Provide the (x, y) coordinate of the cell's center where the given text is located.  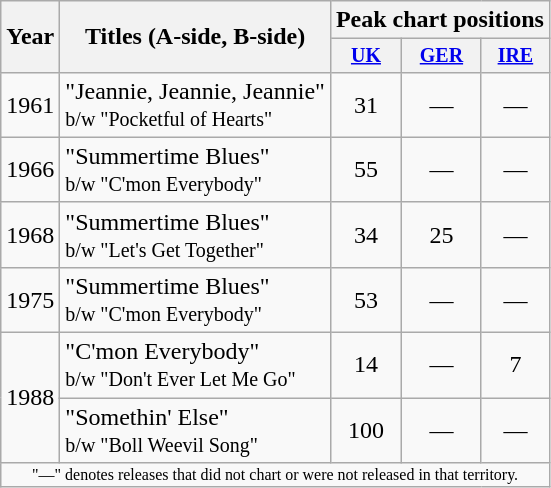
1988 (30, 398)
"—" denotes releases that did not chart or were not released in that territory. (276, 475)
Year (30, 37)
"Jeannie, Jeannie, Jeannie"b/w "Pocketful of Hearts" (196, 104)
53 (366, 300)
1966 (30, 170)
34 (366, 234)
IRE (515, 56)
GER (442, 56)
"Somethin' Else"b/w "Boll Weevil Song" (196, 430)
Titles (A-side, B-side) (196, 37)
"C'mon Everybody"b/w "Don't Ever Let Me Go" (196, 366)
31 (366, 104)
55 (366, 170)
UK (366, 56)
1968 (30, 234)
25 (442, 234)
1975 (30, 300)
Peak chart positions (440, 20)
100 (366, 430)
1961 (30, 104)
"Summertime Blues"b/w "Let's Get Together" (196, 234)
14 (366, 366)
7 (515, 366)
